Locate the cell with the specified text and output its (x, y) center coordinate. 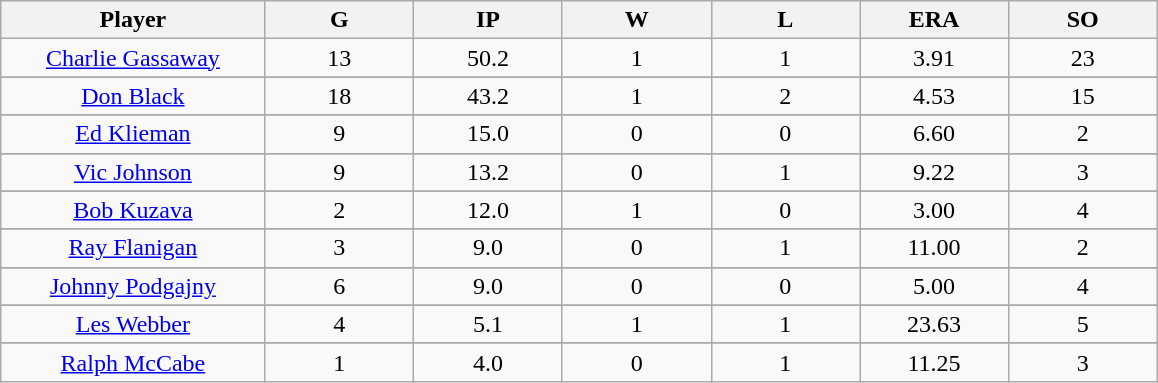
Ray Flanigan (133, 248)
L (786, 20)
12.0 (488, 210)
18 (340, 96)
Vic Johnson (133, 172)
ERA (934, 20)
13.2 (488, 172)
Johnny Podgajny (133, 286)
Charlie Gassaway (133, 58)
15.0 (488, 134)
6 (340, 286)
Bob Kuzava (133, 210)
3.00 (934, 210)
13 (340, 58)
IP (488, 20)
4.0 (488, 362)
43.2 (488, 96)
SO (1082, 20)
5 (1082, 324)
23.63 (934, 324)
3.91 (934, 58)
G (340, 20)
Ralph McCabe (133, 362)
50.2 (488, 58)
5.1 (488, 324)
23 (1082, 58)
W (636, 20)
15 (1082, 96)
Les Webber (133, 324)
Ed Klieman (133, 134)
5.00 (934, 286)
11.00 (934, 248)
9.22 (934, 172)
6.60 (934, 134)
4.53 (934, 96)
Player (133, 20)
11.25 (934, 362)
Don Black (133, 96)
